Determine the [x, y] coordinate at the center of the cell enclosing the given text.  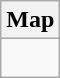
Map [30, 20]
